Provide the [X, Y] coordinate of the cell's center where the given text is located.  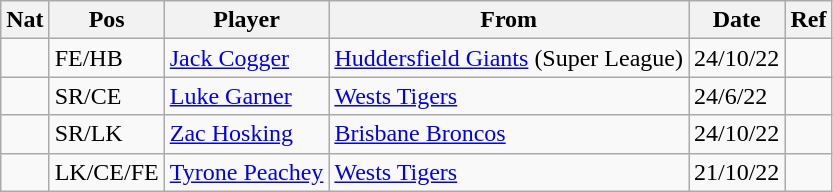
Luke Garner [246, 96]
Jack Cogger [246, 58]
Huddersfield Giants (Super League) [509, 58]
24/6/22 [736, 96]
Player [246, 20]
Pos [106, 20]
SR/CE [106, 96]
Date [736, 20]
SR/LK [106, 134]
21/10/22 [736, 172]
Zac Hosking [246, 134]
Nat [25, 20]
Tyrone Peachey [246, 172]
FE/HB [106, 58]
LK/CE/FE [106, 172]
Ref [808, 20]
Brisbane Broncos [509, 134]
From [509, 20]
